Determine the [x, y] coordinate at the center of the cell enclosing the given text.  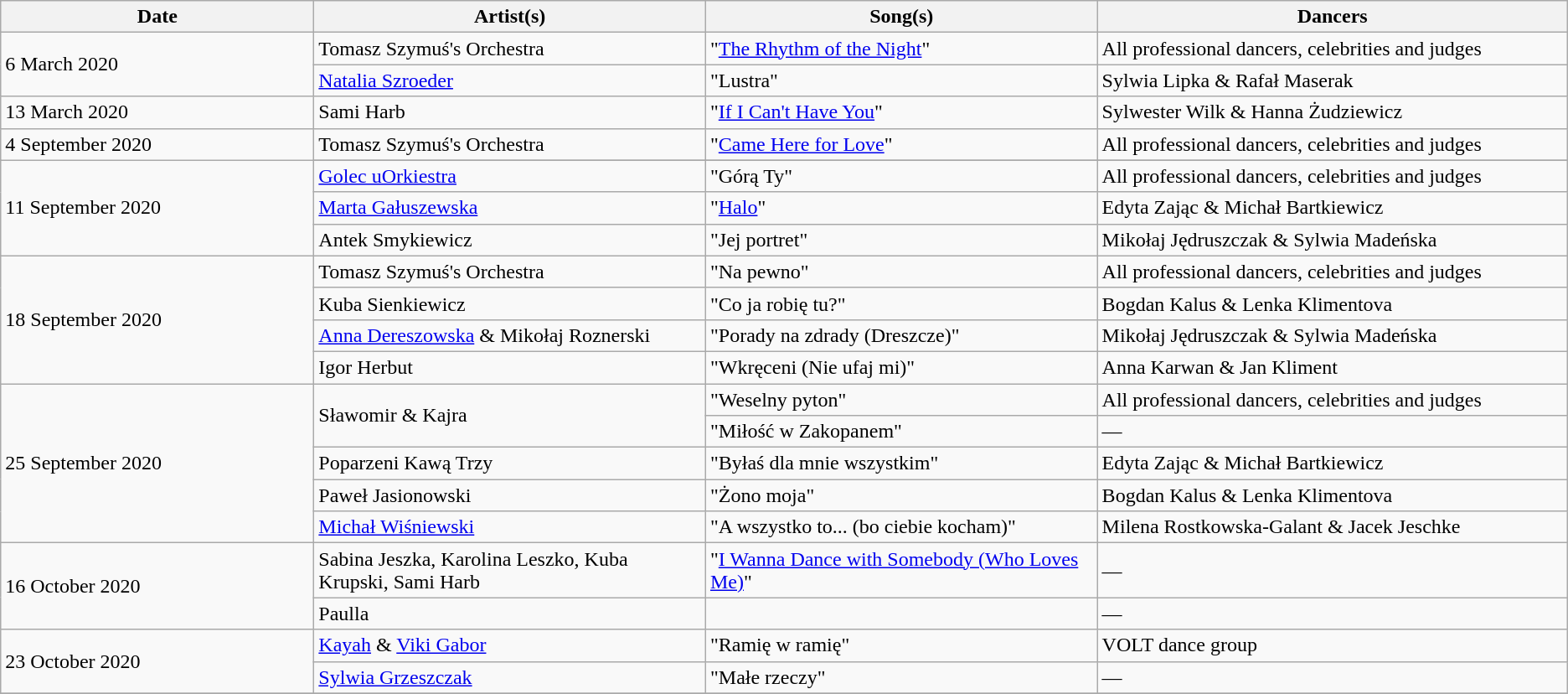
"Came Here for Love" [901, 144]
"Górą Ty" [901, 176]
Sylwester Wilk & Hanna Żudziewicz [1332, 112]
"The Rhythm of the Night" [901, 49]
25 September 2020 [157, 464]
Sabina Jeszka, Karolina Leszko, Kuba Krupski, Sami Harb [510, 570]
"Miłość w Zakopanem" [901, 432]
Sylwia Lipka & Rafał Maserak [1332, 80]
"Halo" [901, 208]
16 October 2020 [157, 587]
"Lustra" [901, 80]
"Porady na zdrady (Dreszcze)" [901, 335]
4 September 2020 [157, 144]
Sławomir & Kajra [510, 416]
18 September 2020 [157, 319]
Marta Gałuszewska [510, 208]
Paweł Jasionowski [510, 495]
Kuba Sienkiewicz [510, 303]
Dancers [1332, 17]
"Wkręceni (Nie ufaj mi)" [901, 367]
11 September 2020 [157, 208]
6 March 2020 [157, 65]
"If I Can't Have You" [901, 112]
"Małe rzeczy" [901, 677]
Sylwia Grzeszczak [510, 677]
"Weselny pyton" [901, 400]
"Żono moja" [901, 495]
"Co ja robię tu?" [901, 303]
"Jej portret" [901, 240]
Date [157, 17]
Natalia Szroeder [510, 80]
Anna Karwan & Jan Kliment [1332, 367]
Milena Rostkowska-Galant & Jacek Jeschke [1332, 527]
"Byłaś dla mnie wszystkim" [901, 464]
23 October 2020 [157, 661]
VOLT dance group [1332, 645]
"Ramię w ramię" [901, 645]
Artist(s) [510, 17]
Michał Wiśniewski [510, 527]
"Na pewno" [901, 272]
Sami Harb [510, 112]
Antek Smykiewicz [510, 240]
"A wszystko to... (bo ciebie kocham)" [901, 527]
"I Wanna Dance with Somebody (Who Loves Me)" [901, 570]
Poparzeni Kawą Trzy [510, 464]
13 March 2020 [157, 112]
Kayah & Viki Gabor [510, 645]
Igor Herbut [510, 367]
Golec uOrkiestra [510, 176]
Paulla [510, 614]
Song(s) [901, 17]
Anna Dereszowska & Mikołaj Roznerski [510, 335]
